Return the (x, y) coordinate for the center point of the cell that contains the specified text.  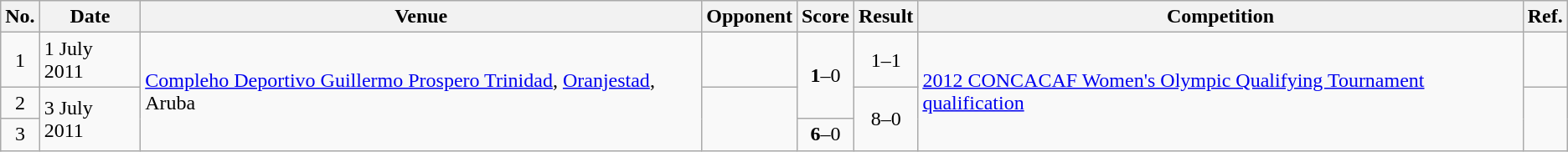
Venue (421, 17)
1–1 (885, 60)
6–0 (825, 134)
Result (885, 17)
Score (825, 17)
Ref. (1545, 17)
2 (20, 103)
Opponent (750, 17)
1 (20, 60)
1 July 2011 (90, 60)
2012 CONCACAF Women's Olympic Qualifying Tournament qualification (1220, 92)
Competition (1220, 17)
Compleho Deportivo Guillermo Prospero Trinidad, Oranjestad, Aruba (421, 92)
1–0 (825, 75)
3 July 2011 (90, 119)
8–0 (885, 119)
Date (90, 17)
3 (20, 134)
No. (20, 17)
